For the text-containing cell, return its midpoint in (X, Y) coordinate format. 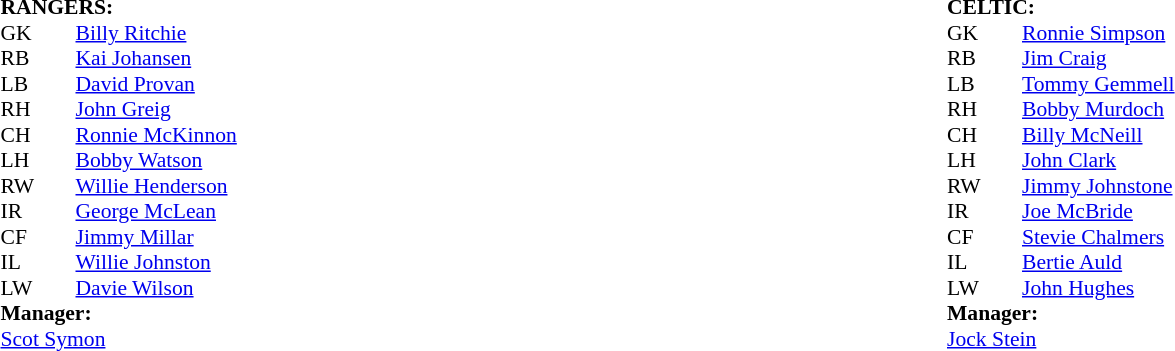
Tommy Gemmell (1098, 84)
Jimmy Johnstone (1098, 186)
Ronnie McKinnon (156, 135)
Billy McNeill (1098, 135)
George McLean (156, 211)
Willie Johnston (156, 263)
Jim Craig (1098, 59)
Bobby Murdoch (1098, 109)
Jimmy Millar (156, 237)
Willie Henderson (156, 186)
John Hughes (1098, 288)
Ronnie Simpson (1098, 33)
Bertie Auld (1098, 263)
Joe McBride (1098, 211)
Davie Wilson (156, 288)
Bobby Watson (156, 161)
Kai Johansen (156, 59)
John Greig (156, 109)
John Clark (1098, 161)
David Provan (156, 84)
Billy Ritchie (156, 33)
Stevie Chalmers (1098, 237)
